Provide the (X, Y) coordinate of the cell's center where the given text is located.  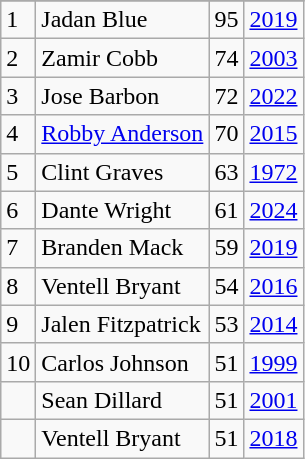
Branden Mack (122, 248)
Jadan Blue (122, 20)
8 (18, 286)
4 (18, 134)
Jalen Fitzpatrick (122, 324)
Dante Wright (122, 210)
2022 (274, 96)
10 (18, 362)
Clint Graves (122, 172)
61 (226, 210)
6 (18, 210)
2001 (274, 400)
95 (226, 20)
Carlos Johnson (122, 362)
Zamir Cobb (122, 58)
53 (226, 324)
9 (18, 324)
Sean Dillard (122, 400)
Jose Barbon (122, 96)
2 (18, 58)
2014 (274, 324)
1972 (274, 172)
72 (226, 96)
70 (226, 134)
2018 (274, 438)
5 (18, 172)
2016 (274, 286)
63 (226, 172)
1999 (274, 362)
59 (226, 248)
2003 (274, 58)
1 (18, 20)
2024 (274, 210)
54 (226, 286)
7 (18, 248)
2015 (274, 134)
3 (18, 96)
Robby Anderson (122, 134)
74 (226, 58)
